Find where the given text appears and provide that cell's center as [X, Y] coordinate. 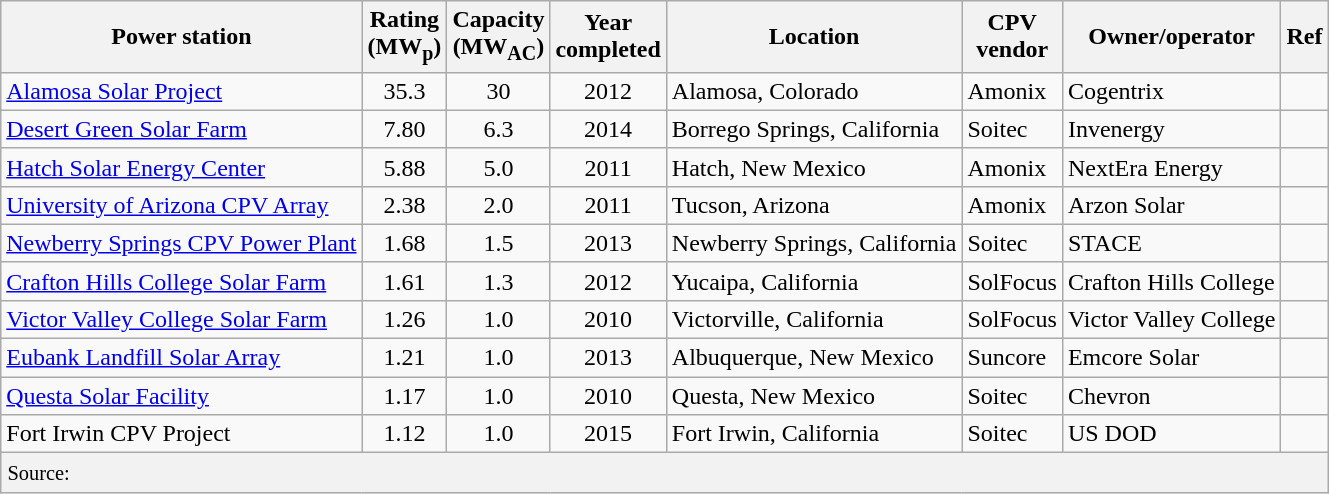
Owner/operator [1171, 36]
Victorville, California [814, 319]
Chevron [1171, 396]
Rating(MWp) [404, 36]
Borrego Springs, California [814, 129]
2014 [608, 129]
Alamosa, Colorado [814, 91]
1.21 [404, 358]
Power station [182, 36]
5.0 [498, 167]
2.0 [498, 205]
Alamosa Solar Project [182, 91]
Hatch, New Mexico [814, 167]
30 [498, 91]
6.3 [498, 129]
Newberry Springs CPV Power Plant [182, 243]
Location [814, 36]
Questa Solar Facility [182, 396]
Invenergy [1171, 129]
35.3 [404, 91]
US DOD [1171, 434]
2.38 [404, 205]
5.88 [404, 167]
Fort Irwin CPV Project [182, 434]
1.12 [404, 434]
Victor Valley College Solar Farm [182, 319]
Suncore [1012, 358]
1.61 [404, 281]
University of Arizona CPV Array [182, 205]
Emcore Solar [1171, 358]
Questa, New Mexico [814, 396]
Arzon Solar [1171, 205]
Crafton Hills College Solar Farm [182, 281]
Capacity(MWAC) [498, 36]
1.3 [498, 281]
Tucson, Arizona [814, 205]
1.26 [404, 319]
1.68 [404, 243]
Fort Irwin, California [814, 434]
STACE [1171, 243]
Yearcompleted [608, 36]
Hatch Solar Energy Center [182, 167]
1.5 [498, 243]
CPVvendor [1012, 36]
Yucaipa, California [814, 281]
1.17 [404, 396]
Newberry Springs, California [814, 243]
Desert Green Solar Farm [182, 129]
2015 [608, 434]
NextEra Energy [1171, 167]
Albuquerque, New Mexico [814, 358]
Eubank Landfill Solar Array [182, 358]
Ref [1304, 36]
Victor Valley College [1171, 319]
7.80 [404, 129]
Source: [664, 473]
Cogentrix [1171, 91]
Crafton Hills College [1171, 281]
